Extract the [x, y] coordinate from the center of the cell holding the provided text.  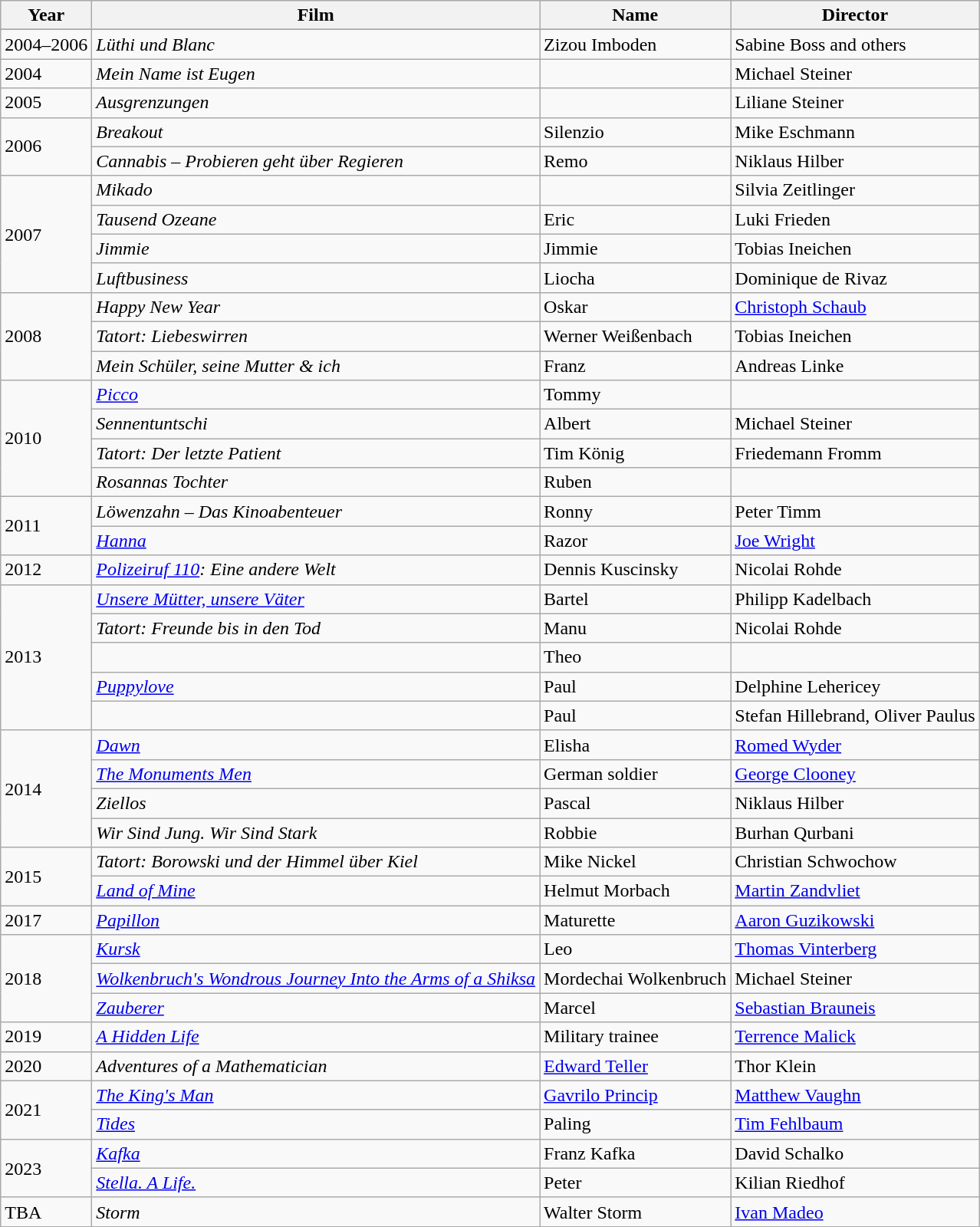
Silvia Zeitlinger [855, 190]
Mike Eschmann [855, 132]
2015 [46, 877]
Tatort: Der letzte Patient [316, 453]
Liliane Steiner [855, 103]
Tommy [635, 395]
Franz [635, 366]
Name [635, 15]
Joe Wright [855, 541]
Silenzio [635, 132]
Aaron Guzikowski [855, 920]
Kafka [316, 1153]
Mike Nickel [635, 862]
2017 [46, 920]
2019 [46, 1037]
Peter [635, 1183]
Löwenzahn – Das Kinoabenteuer [316, 512]
Stefan Hillebrand, Oliver Paulus [855, 715]
Oskar [635, 307]
2007 [46, 234]
The Monuments Men [316, 774]
Adventures of a Mathematician [316, 1066]
Theo [635, 657]
Picco [316, 395]
Breakout [316, 132]
Tim König [635, 453]
Remo [635, 161]
Liocha [635, 278]
Franz Kafka [635, 1153]
Mein Name ist Eugen [316, 74]
Director [855, 15]
Land of Mine [316, 891]
Friedemann Fromm [855, 453]
Ziellos [316, 803]
2021 [46, 1110]
Ivan Madeo [855, 1212]
Christian Schwochow [855, 862]
Dominique de Rivaz [855, 278]
Mikado [316, 190]
Thomas Vinterberg [855, 949]
2014 [46, 788]
Thor Klein [855, 1066]
David Schalko [855, 1153]
Zizou Imboden [635, 44]
Sennentuntschi [316, 424]
Romed Wyder [855, 745]
Edward Teller [635, 1066]
Pascal [635, 803]
Peter Timm [855, 512]
Razor [635, 541]
Ruben [635, 482]
Unsere Mütter, unsere Väter [316, 599]
Wir Sind Jung. Wir Sind Stark [316, 832]
Marcel [635, 1008]
Hanna [316, 541]
Puppylove [316, 686]
Eric [635, 219]
The King's Man [316, 1095]
2008 [46, 336]
Sebastian Brauneis [855, 1008]
Rosannas Tochter [316, 482]
Tim Fehlbaum [855, 1124]
Elisha [635, 745]
Kursk [316, 949]
TBA [46, 1212]
2013 [46, 657]
2018 [46, 979]
Gavrilo Princip [635, 1095]
2023 [46, 1168]
Wolkenbruch's Wondrous Journey Into the Arms of a Shiksa [316, 979]
2004 [46, 74]
Tausend Ozeane [316, 219]
Dennis Kuscinsky [635, 570]
2004–2006 [46, 44]
Storm [316, 1212]
Walter Storm [635, 1212]
Leo [635, 949]
2020 [46, 1066]
Ronny [635, 512]
Lüthi und Blanc [316, 44]
Tides [316, 1124]
Year [46, 15]
Tatort: Liebeswirren [316, 336]
Matthew Vaughn [855, 1095]
Military trainee [635, 1037]
Robbie [635, 832]
Polizeiruf 110: Eine andere Welt [316, 570]
Dawn [316, 745]
Paling [635, 1124]
Terrence Malick [855, 1037]
German soldier [635, 774]
Sabine Boss and others [855, 44]
Burhan Qurbani [855, 832]
Film [316, 15]
2011 [46, 526]
Helmut Morbach [635, 891]
Happy New Year [316, 307]
Stella. A Life. [316, 1183]
Cannabis – Probieren geht über Regieren [316, 161]
Maturette [635, 920]
2005 [46, 103]
Andreas Linke [855, 366]
Philipp Kadelbach [855, 599]
Mein Schüler, seine Mutter & ich [316, 366]
Werner Weißenbach [635, 336]
Tatort: Freunde bis in den Tod [316, 628]
Mordechai Wolkenbruch [635, 979]
Kilian Riedhof [855, 1183]
2006 [46, 146]
Papillon [316, 920]
A Hidden Life [316, 1037]
Ausgrenzungen [316, 103]
Zauberer [316, 1008]
Luki Frieden [855, 219]
Delphine Lehericey [855, 686]
Christoph Schaub [855, 307]
Albert [635, 424]
Martin Zandvliet [855, 891]
2010 [46, 439]
Manu [635, 628]
Bartel [635, 599]
Tatort: Borowski und der Himmel über Kiel [316, 862]
George Clooney [855, 774]
Luftbusiness [316, 278]
2012 [46, 570]
